Locate the cell with the specified text and output its [x, y] center coordinate. 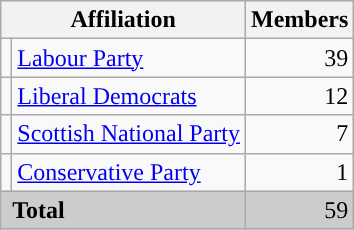
Labour Party [129, 58]
1 [300, 172]
12 [300, 96]
Total [124, 210]
7 [300, 134]
Scottish National Party [129, 134]
Members [300, 20]
Conservative Party [129, 172]
59 [300, 210]
Liberal Democrats [129, 96]
39 [300, 58]
Affiliation [124, 20]
